Return [x, y] of the center of cell containing provided text 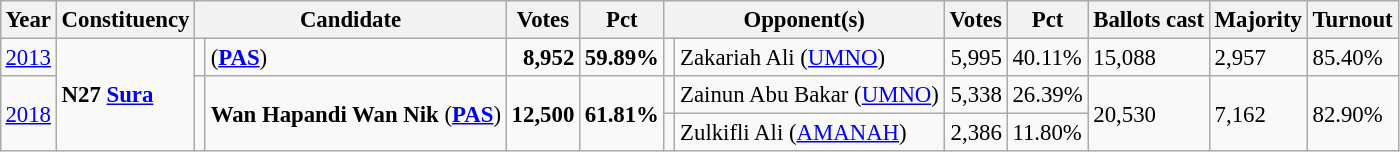
2013 [28, 57]
Majority [1258, 20]
2,386 [976, 133]
2,957 [1258, 57]
15,088 [1148, 57]
5,338 [976, 95]
Wan Hapandi Wan Nik (PAS) [356, 114]
11.80% [1048, 133]
85.40% [1352, 57]
Constituency [125, 20]
26.39% [1048, 95]
Opponent(s) [804, 20]
5,995 [976, 57]
82.90% [1352, 114]
Zulkifli Ali (AMANAH) [810, 133]
61.81% [622, 114]
59.89% [622, 57]
7,162 [1258, 114]
N27 Sura [125, 94]
Candidate [351, 20]
20,530 [1148, 114]
8,952 [542, 57]
Turnout [1352, 20]
Zakariah Ali (UMNO) [810, 57]
40.11% [1048, 57]
Ballots cast [1148, 20]
(PAS) [356, 57]
Year [28, 20]
2018 [28, 114]
12,500 [542, 114]
Zainun Abu Bakar (UMNO) [810, 95]
